Locate the cell with the specified text and output its [X, Y] center coordinate. 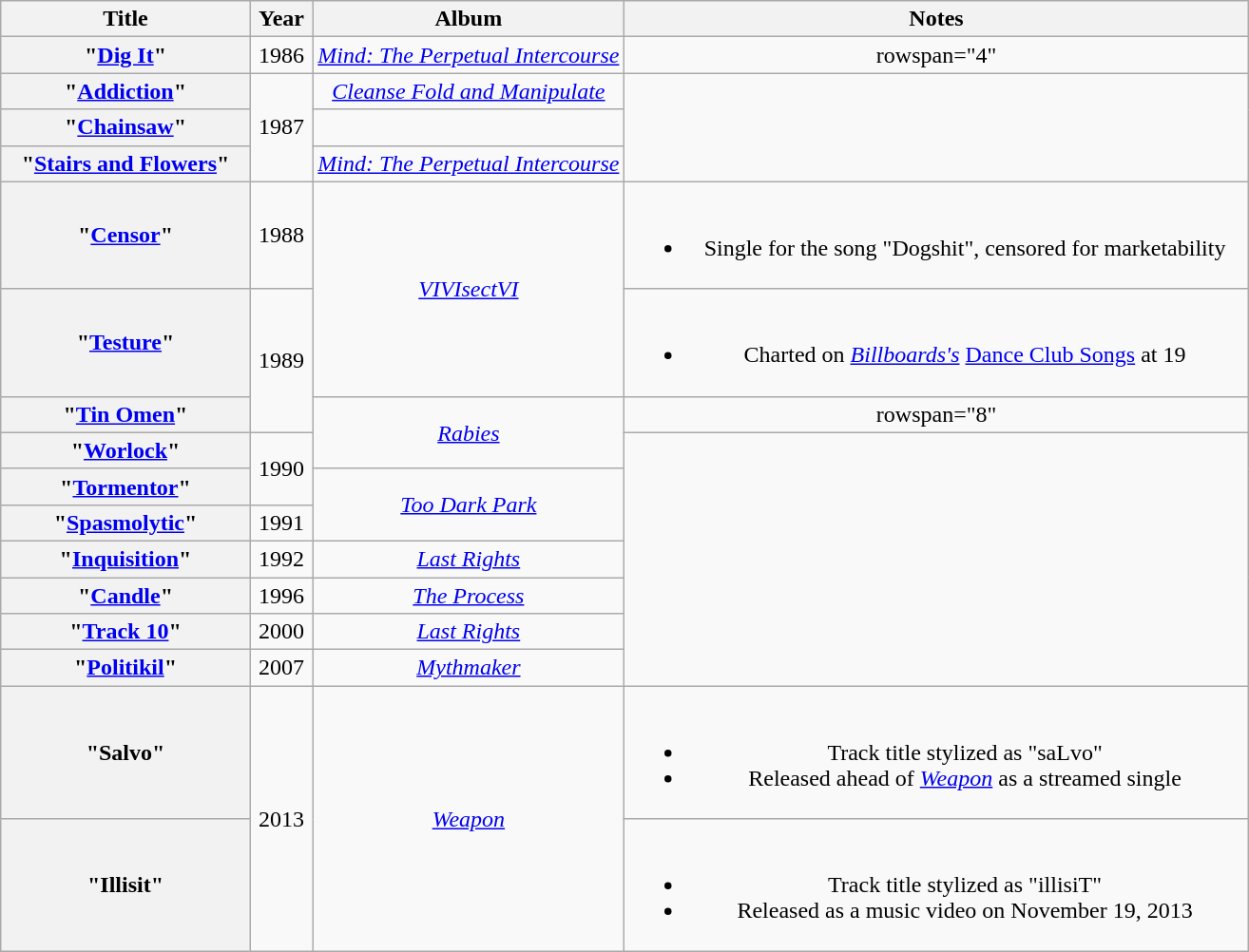
"Censor" [125, 236]
Too Dark Park [469, 505]
Year [281, 19]
The Process [469, 596]
1986 [281, 55]
Track title stylized as "saLvo"Released ahead of Weapon as a streamed single [936, 752]
"Politikil" [125, 668]
2007 [281, 668]
rowspan="8" [936, 414]
"Candle" [125, 596]
2000 [281, 632]
"Illisit" [125, 885]
"Stairs and Flowers" [125, 163]
rowspan="4" [936, 55]
1987 [281, 127]
1988 [281, 236]
Title [125, 19]
"Inquisition" [125, 559]
"Tormentor" [125, 486]
"Testure" [125, 342]
"Worlock" [125, 450]
Single for the song "Dogshit", censored for marketability [936, 236]
1990 [281, 468]
Track title stylized as "illisiT"Released as a music video on November 19, 2013 [936, 885]
1996 [281, 596]
1989 [281, 361]
"Chainsaw" [125, 127]
"Track 10" [125, 632]
"Dig It" [125, 55]
"Addiction" [125, 91]
"Spasmolytic" [125, 523]
"Tin Omen" [125, 414]
Rabies [469, 432]
Weapon [469, 819]
1992 [281, 559]
Album [469, 19]
Cleanse Fold and Manipulate [469, 91]
"Salvo" [125, 752]
VIVIsectVI [469, 289]
2013 [281, 819]
Charted on Billboards's Dance Club Songs at 19 [936, 342]
Notes [936, 19]
1991 [281, 523]
Mythmaker [469, 668]
